For the text-containing cell, return its midpoint in [x, y] coordinate format. 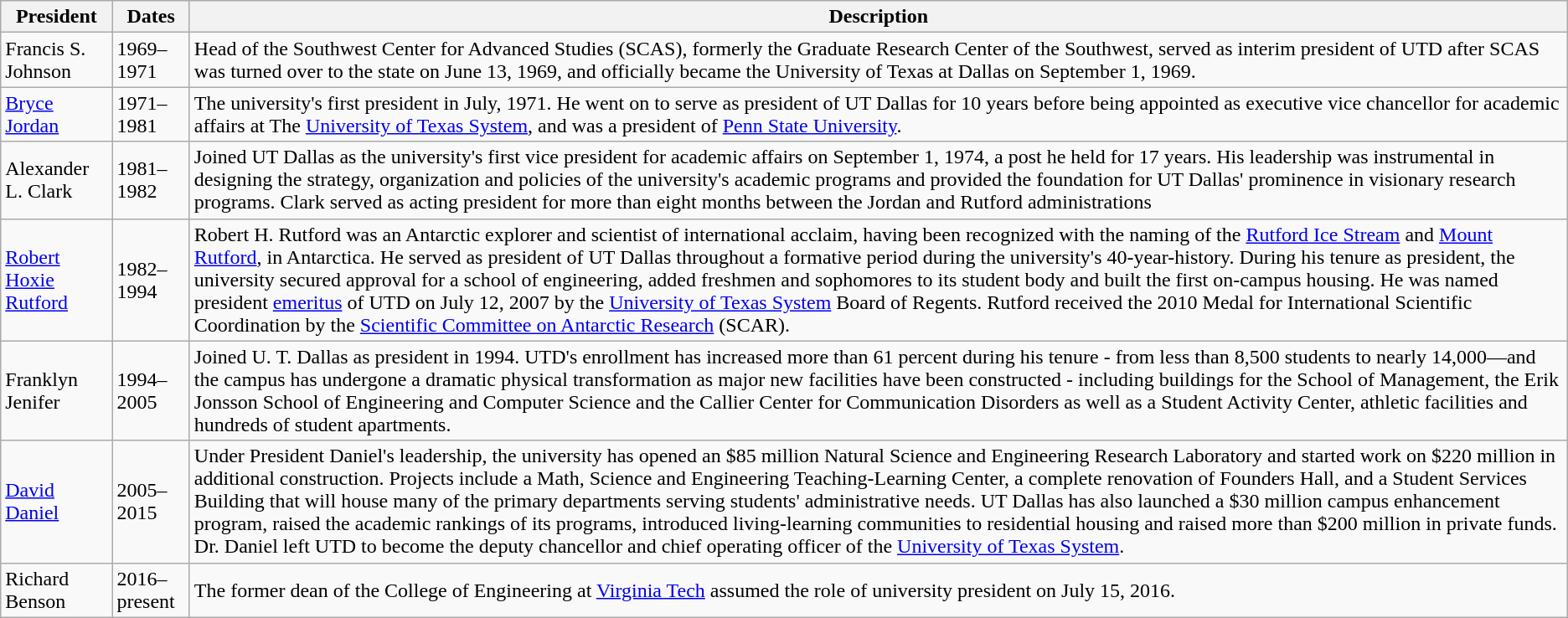
Bryce Jordan [57, 114]
President [57, 17]
1982–1994 [151, 280]
Robert Hoxie Rutford [57, 280]
2016–present [151, 590]
Francis S. Johnson [57, 60]
Description [878, 17]
The former dean of the College of Engineering at Virginia Tech assumed the role of university president on July 15, 2016. [878, 590]
Dates [151, 17]
2005–2015 [151, 502]
Alexander L. Clark [57, 180]
Richard Benson [57, 590]
David Daniel [57, 502]
1969–1971 [151, 60]
1994–2005 [151, 390]
1971–1981 [151, 114]
1981–1982 [151, 180]
Franklyn Jenifer [57, 390]
